Detect which cell encompasses the target text, then output its (X, Y) center coordinate. 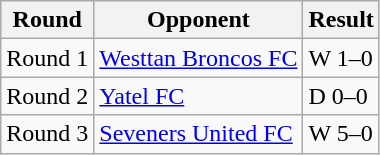
W 5–0 (341, 134)
Yatel FC (198, 96)
Result (341, 20)
D 0–0 (341, 96)
Round 3 (48, 134)
Seveners United FC (198, 134)
Round 1 (48, 58)
Westtan Broncos FC (198, 58)
Round (48, 20)
Opponent (198, 20)
W 1–0 (341, 58)
Round 2 (48, 96)
